Locate the cell with the specified text and output its [x, y] center coordinate. 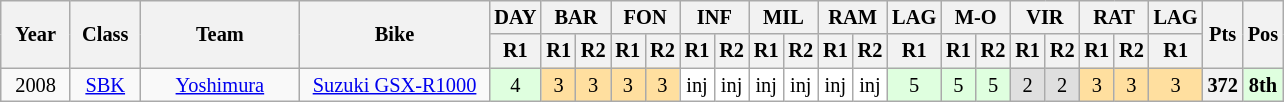
Pts [1223, 34]
8th [1263, 85]
Year [36, 34]
SBK [105, 85]
MIL [784, 17]
372 [1223, 85]
2008 [36, 85]
VIR [1044, 17]
RAT [1114, 17]
Team [220, 34]
Suzuki GSX-R1000 [395, 85]
BAR [576, 17]
DAY [515, 17]
4 [515, 85]
Pos [1263, 34]
Bike [395, 34]
M-O [976, 17]
FON [646, 17]
RAM [852, 17]
Yoshimura [220, 85]
Class [105, 34]
INF [714, 17]
